Find where the given text appears and provide that cell's center as [X, Y] coordinate. 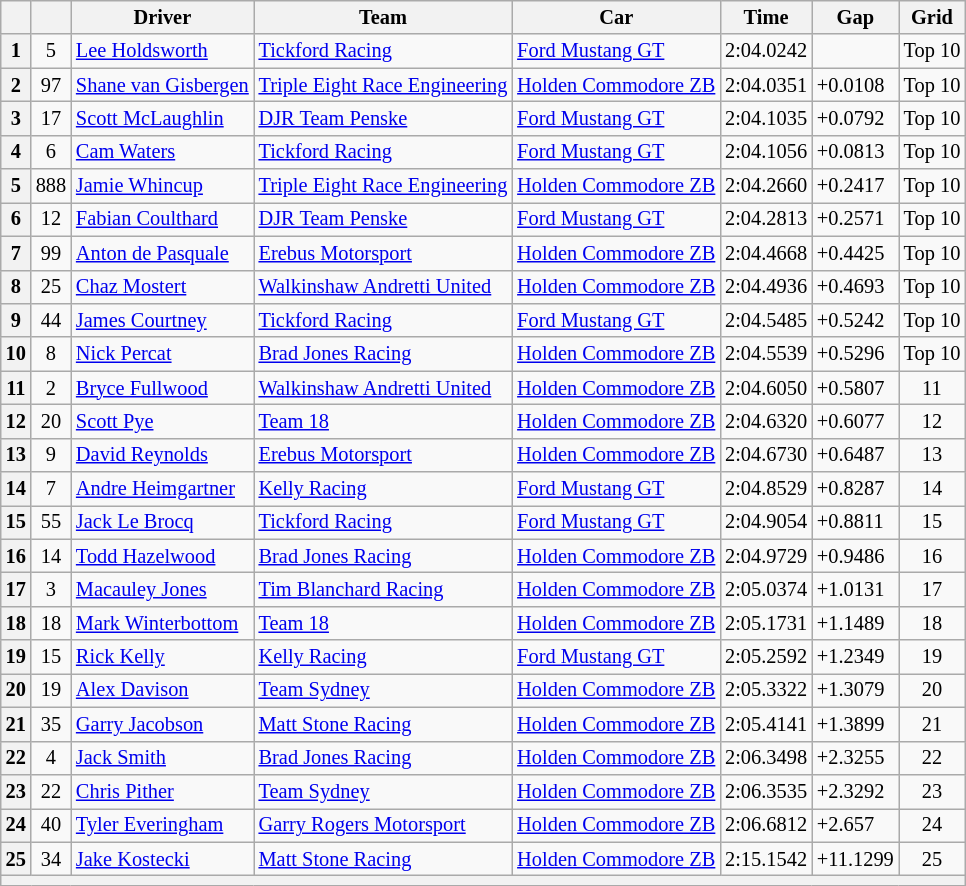
+1.0131 [856, 589]
2:04.1056 [766, 152]
2:06.6812 [766, 825]
Tyler Everingham [162, 825]
+0.8287 [856, 489]
+0.5242 [856, 320]
2:15.1542 [766, 859]
Grid [932, 17]
2:04.0351 [766, 85]
+0.5807 [856, 388]
Gap [856, 17]
Tim Blanchard Racing [384, 589]
+2.3292 [856, 791]
Team [384, 17]
Macauley Jones [162, 589]
2:05.0374 [766, 589]
Todd Hazelwood [162, 556]
2:04.4668 [766, 253]
+0.9486 [856, 556]
+0.2571 [856, 219]
+1.3899 [856, 724]
Shane van Gisbergen [162, 85]
+0.6487 [856, 455]
Fabian Coulthard [162, 219]
1 [16, 51]
2:04.1035 [766, 118]
James Courtney [162, 320]
2:05.2592 [766, 657]
2:04.4936 [766, 287]
+0.4425 [856, 253]
+0.0108 [856, 85]
Jack Le Brocq [162, 522]
2:04.2660 [766, 186]
Time [766, 17]
2:04.8529 [766, 489]
2:06.3535 [766, 791]
Anton de Pasquale [162, 253]
Alex Davison [162, 690]
+0.0792 [856, 118]
Chris Pither [162, 791]
2:04.0242 [766, 51]
+1.2349 [856, 657]
2:04.9054 [766, 522]
99 [51, 253]
+1.1489 [856, 623]
10 [16, 354]
+1.3079 [856, 690]
+0.4693 [856, 287]
Garry Rogers Motorsport [384, 825]
Car [616, 17]
Jack Smith [162, 758]
Rick Kelly [162, 657]
2:05.3322 [766, 690]
55 [51, 522]
+11.1299 [856, 859]
+0.5296 [856, 354]
2:04.6730 [766, 455]
2:04.6320 [766, 421]
Chaz Mostert [162, 287]
Andre Heimgartner [162, 489]
+0.8811 [856, 522]
Mark Winterbottom [162, 623]
+2.657 [856, 825]
2:05.1731 [766, 623]
David Reynolds [162, 455]
2:04.6050 [766, 388]
Garry Jacobson [162, 724]
+0.0813 [856, 152]
2:05.4141 [766, 724]
Lee Holdsworth [162, 51]
2:04.2813 [766, 219]
Scott Pye [162, 421]
+0.2417 [856, 186]
+0.6077 [856, 421]
2:04.5485 [766, 320]
35 [51, 724]
2:04.9729 [766, 556]
34 [51, 859]
40 [51, 825]
Jamie Whincup [162, 186]
2:04.5539 [766, 354]
Jake Kostecki [162, 859]
+2.3255 [856, 758]
888 [51, 186]
Bryce Fullwood [162, 388]
Nick Percat [162, 354]
97 [51, 85]
2:06.3498 [766, 758]
44 [51, 320]
Scott McLaughlin [162, 118]
Cam Waters [162, 152]
Driver [162, 17]
